Return (X, Y) of the center of cell containing provided text 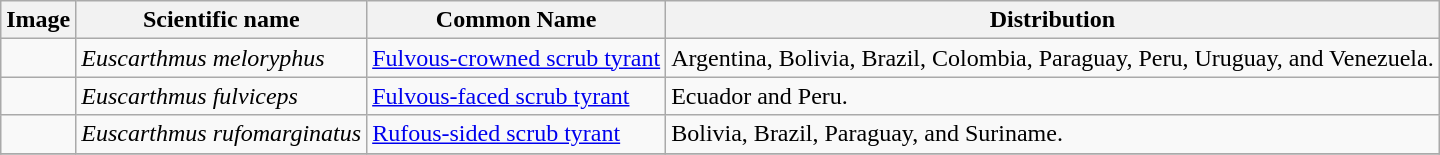
Fulvous-faced scrub tyrant (516, 96)
Euscarthmus rufomarginatus (222, 134)
Common Name (516, 20)
Bolivia, Brazil, Paraguay, and Suriname. (1053, 134)
Argentina, Bolivia, Brazil, Colombia, Paraguay, Peru, Uruguay, and Venezuela. (1053, 58)
Scientific name (222, 20)
Euscarthmus meloryphus (222, 58)
Rufous-sided scrub tyrant (516, 134)
Euscarthmus fulviceps (222, 96)
Fulvous-crowned scrub tyrant (516, 58)
Ecuador and Peru. (1053, 96)
Distribution (1053, 20)
Image (38, 20)
